Return the [x, y] coordinate for the center point of the cell that contains the specified text.  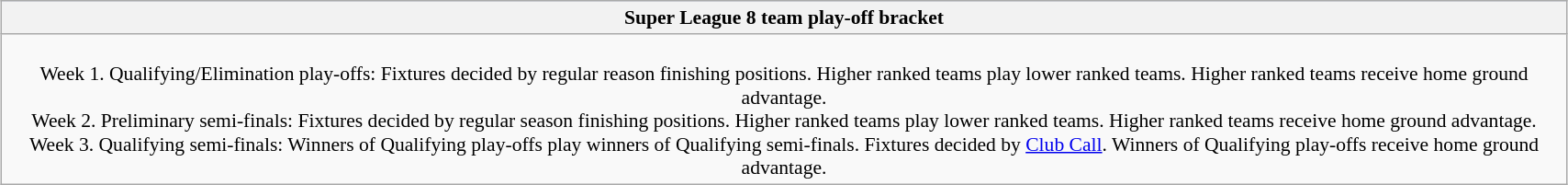
Super League 8 team play-off bracket [784, 17]
